Determine the [X, Y] coordinate at the center of the cell enclosing the given text.  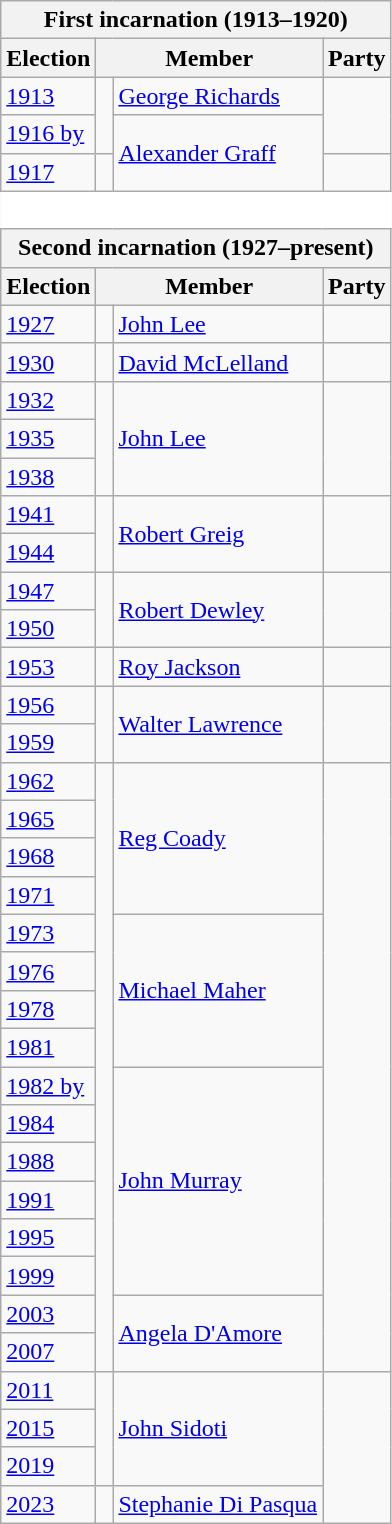
1930 [48, 362]
1941 [48, 515]
1950 [48, 629]
2011 [48, 1390]
1976 [48, 971]
1999 [48, 1276]
1916 by [48, 134]
1913 [48, 96]
1944 [48, 553]
2023 [48, 1504]
Robert Greig [218, 534]
1988 [48, 1162]
Second incarnation (1927–present) [196, 248]
Angela D'Amore [218, 1333]
1959 [48, 743]
1965 [48, 819]
1982 by [48, 1085]
John Sidoti [218, 1428]
First incarnation (1913–1920) [196, 20]
1935 [48, 438]
Alexander Graff [218, 153]
1917 [48, 172]
1927 [48, 324]
1991 [48, 1200]
David McLelland [218, 362]
Roy Jackson [218, 667]
1971 [48, 895]
1947 [48, 591]
1973 [48, 933]
1938 [48, 477]
Walter Lawrence [218, 724]
1995 [48, 1238]
2019 [48, 1466]
1956 [48, 705]
1932 [48, 400]
George Richards [218, 96]
1984 [48, 1124]
John Murray [218, 1180]
Stephanie Di Pasqua [218, 1504]
1981 [48, 1047]
2015 [48, 1428]
1953 [48, 667]
1962 [48, 781]
1978 [48, 1009]
Reg Coady [218, 838]
1968 [48, 857]
Robert Dewley [218, 610]
2003 [48, 1314]
Michael Maher [218, 990]
2007 [48, 1352]
